Detect which cell encompasses the target text, then output its [X, Y] center coordinate. 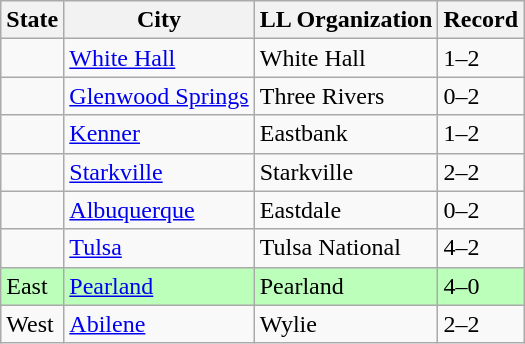
Tulsa National [346, 248]
Tulsa [159, 248]
Albuquerque [159, 210]
City [159, 20]
State [32, 20]
LL Organization [346, 20]
Glenwood Springs [159, 96]
Abilene [159, 324]
Eastdale [346, 210]
West [32, 324]
4–0 [481, 286]
East [32, 286]
Eastbank [346, 134]
Three Rivers [346, 96]
4–2 [481, 248]
Kenner [159, 134]
Wylie [346, 324]
Record [481, 20]
